Locate the cell with the specified text and output its (x, y) center coordinate. 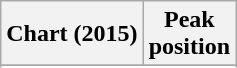
Peakposition (189, 34)
Chart (2015) (72, 34)
